Return (x, y) of the center of cell containing provided text 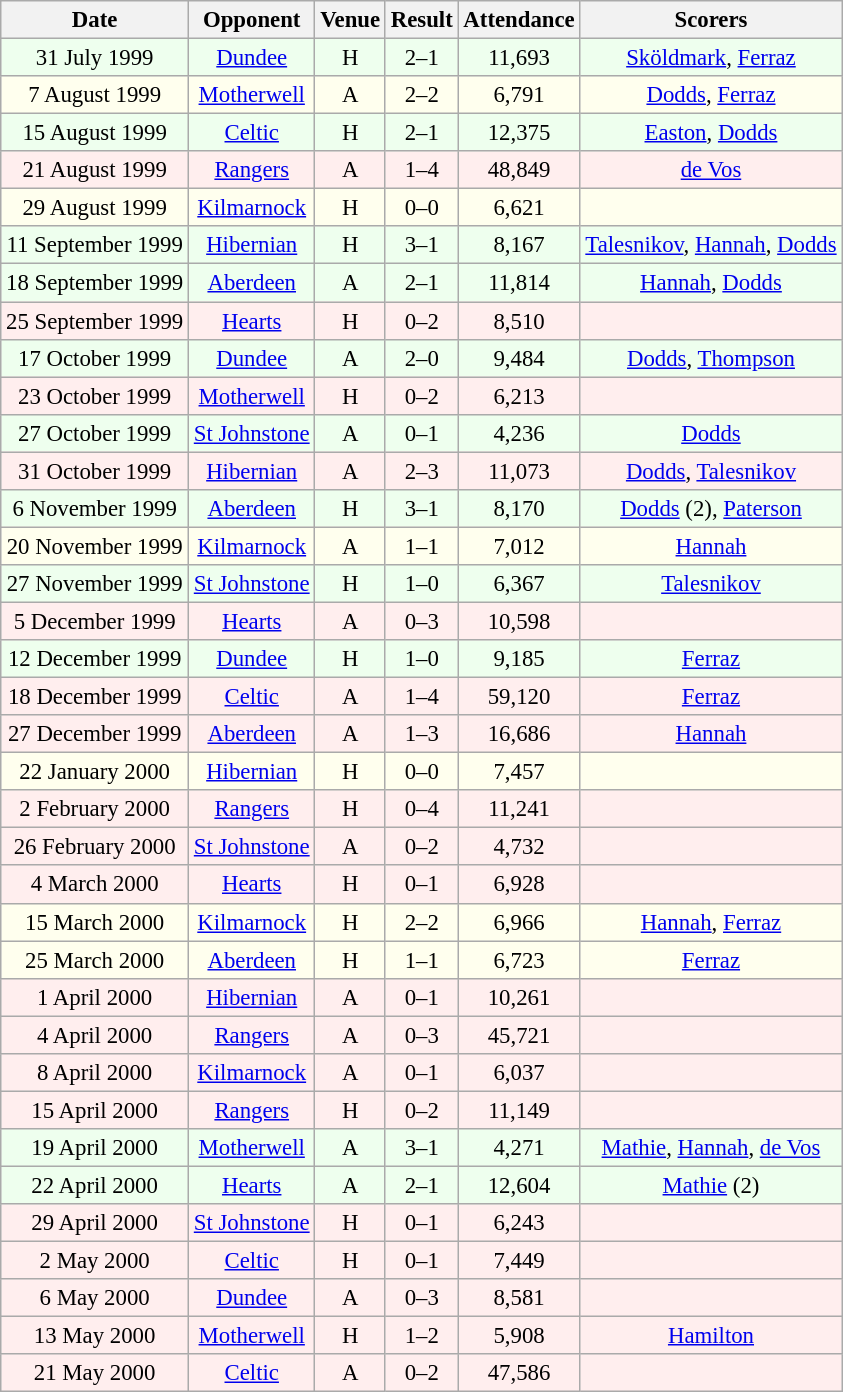
Dodds, Ferraz (711, 95)
25 September 1999 (95, 321)
27 October 1999 (95, 433)
47,586 (519, 1373)
Dodds, Talesnikov (711, 471)
6,621 (519, 208)
7,457 (519, 772)
0–4 (422, 809)
59,120 (519, 697)
27 December 1999 (95, 734)
2–3 (422, 471)
15 April 2000 (95, 1110)
22 April 2000 (95, 1185)
9,484 (519, 358)
18 December 1999 (95, 697)
8 April 2000 (95, 1073)
20 November 1999 (95, 546)
Result (422, 20)
10,598 (519, 621)
6,928 (519, 885)
12,604 (519, 1185)
31 October 1999 (95, 471)
2–0 (422, 358)
15 March 2000 (95, 922)
8,581 (519, 1298)
4,236 (519, 433)
11,241 (519, 809)
21 May 2000 (95, 1373)
12,375 (519, 133)
Dodds, Thompson (711, 358)
1–2 (422, 1336)
26 February 2000 (95, 847)
21 August 1999 (95, 170)
31 July 1999 (95, 58)
6,213 (519, 396)
Sköldmark, Ferraz (711, 58)
11 September 1999 (95, 245)
6,791 (519, 95)
5 December 1999 (95, 621)
Venue (350, 20)
6 November 1999 (95, 509)
4 March 2000 (95, 885)
6,723 (519, 960)
Attendance (519, 20)
10,261 (519, 997)
Hannah, Dodds (711, 283)
Easton, Dodds (711, 133)
8,167 (519, 245)
Hannah, Ferraz (711, 922)
18 September 1999 (95, 283)
9,185 (519, 659)
11,693 (519, 58)
Dodds (711, 433)
11,149 (519, 1110)
23 October 1999 (95, 396)
29 August 1999 (95, 208)
13 May 2000 (95, 1336)
Scorers (711, 20)
7,449 (519, 1261)
27 November 1999 (95, 584)
12 December 1999 (95, 659)
7 August 1999 (95, 95)
17 October 1999 (95, 358)
1–3 (422, 734)
15 August 1999 (95, 133)
8,510 (519, 321)
7,012 (519, 546)
2 February 2000 (95, 809)
de Vos (711, 170)
11,814 (519, 283)
2 May 2000 (95, 1261)
Talesnikov (711, 584)
Opponent (252, 20)
6,037 (519, 1073)
16,686 (519, 734)
5,908 (519, 1336)
1 April 2000 (95, 997)
48,849 (519, 170)
Mathie (2) (711, 1185)
8,170 (519, 509)
4 April 2000 (95, 1035)
Mathie, Hannah, de Vos (711, 1148)
Dodds (2), Paterson (711, 509)
4,271 (519, 1148)
Date (95, 20)
25 March 2000 (95, 960)
6 May 2000 (95, 1298)
6,367 (519, 584)
4,732 (519, 847)
45,721 (519, 1035)
Talesnikov, Hannah, Dodds (711, 245)
19 April 2000 (95, 1148)
22 January 2000 (95, 772)
Hamilton (711, 1336)
6,966 (519, 922)
6,243 (519, 1223)
11,073 (519, 471)
29 April 2000 (95, 1223)
